Locate the cell with the specified text and output its (x, y) center coordinate. 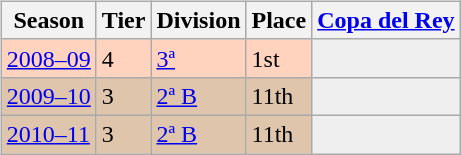
Season (48, 20)
Division (198, 20)
2009–10 (48, 96)
1st (279, 58)
Copa del Rey (386, 20)
Place (279, 20)
Tier (124, 20)
2008–09 (48, 58)
3ª (198, 58)
2010–11 (48, 134)
4 (124, 58)
